Return (x, y) of the center of cell containing provided text 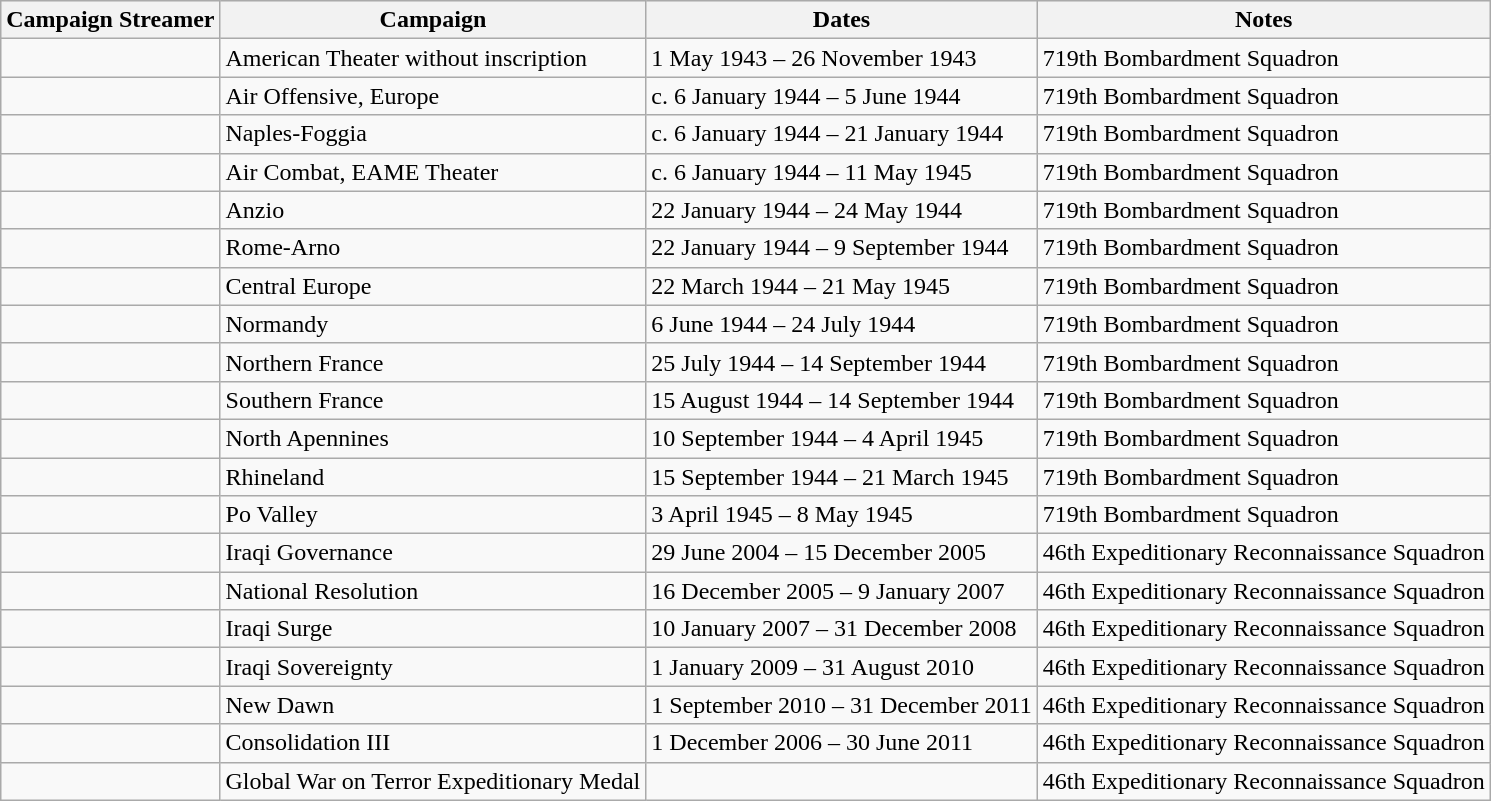
Campaign Streamer (110, 20)
Po Valley (433, 515)
Naples-Foggia (433, 134)
6 June 1944 – 24 July 1944 (842, 324)
Iraqi Governance (433, 553)
American Theater without inscription (433, 58)
Notes (1264, 20)
10 September 1944 – 4 April 1945 (842, 438)
16 December 2005 – 9 January 2007 (842, 591)
Iraqi Sovereignty (433, 667)
c. 6 January 1944 – 5 June 1944 (842, 96)
25 July 1944 – 14 September 1944 (842, 362)
1 January 2009 – 31 August 2010 (842, 667)
1 December 2006 – 30 June 2011 (842, 743)
Anzio (433, 210)
15 August 1944 – 14 September 1944 (842, 400)
1 May 1943 – 26 November 1943 (842, 58)
29 June 2004 – 15 December 2005 (842, 553)
Rhineland (433, 477)
Air Combat, EAME Theater (433, 172)
10 January 2007 – 31 December 2008 (842, 629)
c. 6 January 1944 – 11 May 1945 (842, 172)
3 April 1945 – 8 May 1945 (842, 515)
Campaign (433, 20)
Central Europe (433, 286)
22 January 1944 – 24 May 1944 (842, 210)
Rome-Arno (433, 248)
Southern France (433, 400)
Consolidation III (433, 743)
22 January 1944 – 9 September 1944 (842, 248)
c. 6 January 1944 – 21 January 1944 (842, 134)
Northern France (433, 362)
Global War on Terror Expeditionary Medal (433, 781)
1 September 2010 – 31 December 2011 (842, 705)
Normandy (433, 324)
Dates (842, 20)
22 March 1944 – 21 May 1945 (842, 286)
15 September 1944 – 21 March 1945 (842, 477)
National Resolution (433, 591)
Iraqi Surge (433, 629)
Air Offensive, Europe (433, 96)
New Dawn (433, 705)
North Apennines (433, 438)
